Find where the given text appears and provide that cell's center as [x, y] coordinate. 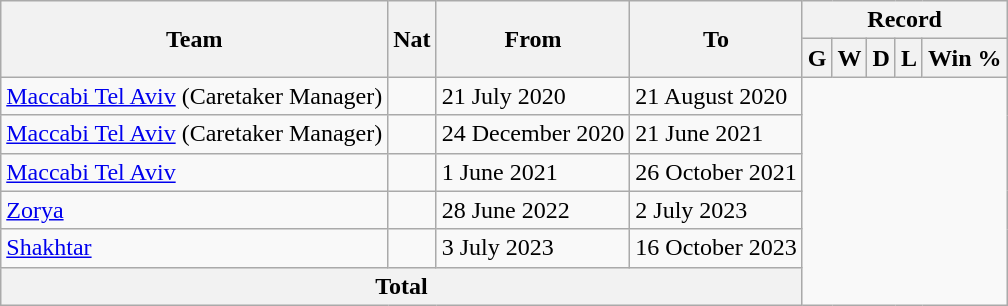
Total [402, 286]
From [533, 39]
To [716, 39]
21 June 2021 [716, 134]
Nat [412, 39]
21 August 2020 [716, 96]
Shakhtar [194, 248]
26 October 2021 [716, 172]
Maccabi Tel Aviv [194, 172]
1 June 2021 [533, 172]
24 December 2020 [533, 134]
21 July 2020 [533, 96]
3 July 2023 [533, 248]
2 July 2023 [716, 210]
D [881, 58]
Team [194, 39]
G [817, 58]
L [908, 58]
16 October 2023 [716, 248]
28 June 2022 [533, 210]
Win % [964, 58]
Zorya [194, 210]
W [850, 58]
Record [904, 20]
